Return the (X, Y) coordinate for the center point of the cell that contains the specified text.  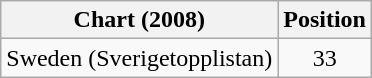
Chart (2008) (140, 20)
Position (325, 20)
Sweden (Sverigetopplistan) (140, 58)
33 (325, 58)
